Capture the cell that displays the provided text and extract its (x, y) central coordinate. 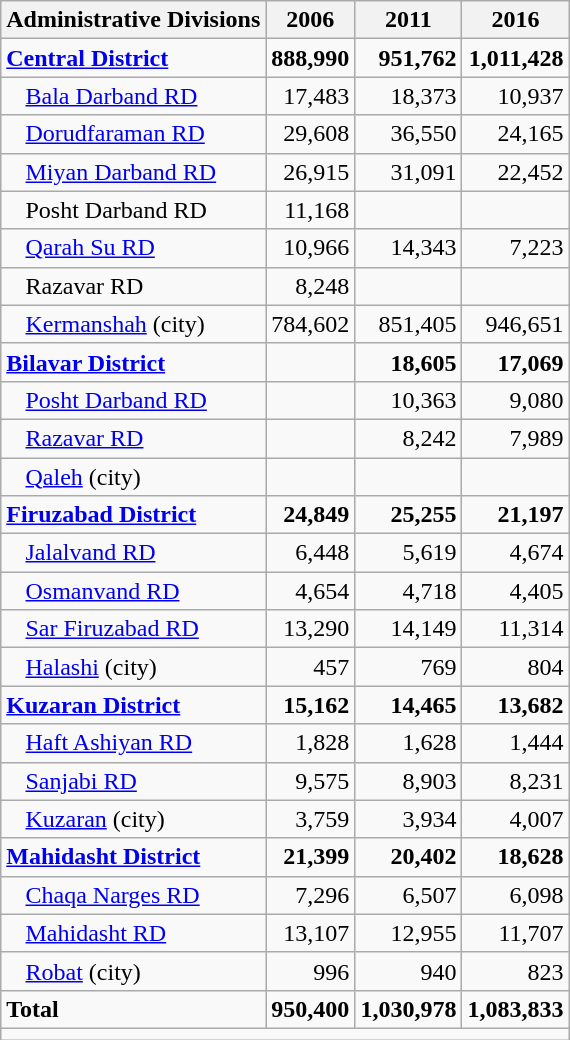
7,296 (310, 895)
946,651 (516, 324)
10,363 (408, 400)
24,849 (310, 515)
Sar Firuzabad RD (134, 629)
2011 (408, 20)
1,011,428 (516, 58)
823 (516, 971)
26,915 (310, 172)
Qaleh (city) (134, 477)
11,168 (310, 210)
8,248 (310, 286)
14,343 (408, 248)
5,619 (408, 553)
Osmanvand RD (134, 591)
12,955 (408, 933)
22,452 (516, 172)
29,608 (310, 134)
1,444 (516, 743)
8,231 (516, 781)
7,989 (516, 438)
4,718 (408, 591)
804 (516, 667)
Bilavar District (134, 362)
14,465 (408, 705)
996 (310, 971)
4,654 (310, 591)
10,937 (516, 96)
24,165 (516, 134)
Administrative Divisions (134, 20)
Mahidasht District (134, 857)
950,400 (310, 1009)
951,762 (408, 58)
1,030,978 (408, 1009)
769 (408, 667)
6,507 (408, 895)
Dorudfaraman RD (134, 134)
13,290 (310, 629)
2016 (516, 20)
4,674 (516, 553)
940 (408, 971)
11,707 (516, 933)
11,314 (516, 629)
7,223 (516, 248)
36,550 (408, 134)
Kermanshah (city) (134, 324)
9,575 (310, 781)
3,759 (310, 819)
8,242 (408, 438)
2006 (310, 20)
1,083,833 (516, 1009)
3,934 (408, 819)
Bala Darband RD (134, 96)
1,628 (408, 743)
Robat (city) (134, 971)
Halashi (city) (134, 667)
1,828 (310, 743)
21,197 (516, 515)
15,162 (310, 705)
8,903 (408, 781)
Miyan Darband RD (134, 172)
10,966 (310, 248)
25,255 (408, 515)
888,990 (310, 58)
21,399 (310, 857)
851,405 (408, 324)
4,007 (516, 819)
14,149 (408, 629)
Firuzabad District (134, 515)
Haft Ashiyan RD (134, 743)
Mahidasht RD (134, 933)
6,098 (516, 895)
Sanjabi RD (134, 781)
Chaqa Narges RD (134, 895)
17,069 (516, 362)
784,602 (310, 324)
13,682 (516, 705)
6,448 (310, 553)
18,373 (408, 96)
Jalalvand RD (134, 553)
9,080 (516, 400)
Total (134, 1009)
18,628 (516, 857)
4,405 (516, 591)
31,091 (408, 172)
Kuzaran (city) (134, 819)
Central District (134, 58)
20,402 (408, 857)
Qarah Su RD (134, 248)
18,605 (408, 362)
17,483 (310, 96)
Kuzaran District (134, 705)
13,107 (310, 933)
457 (310, 667)
